Locate the cell with the specified text and output its [x, y] center coordinate. 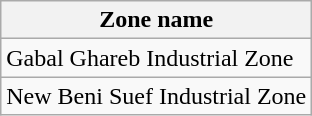
New Beni Suef Industrial Zone [156, 96]
Zone name [156, 20]
Gabal Ghareb Industrial Zone [156, 58]
